Scan for the cell matching the given text and deliver its [x, y] coordinate at center. 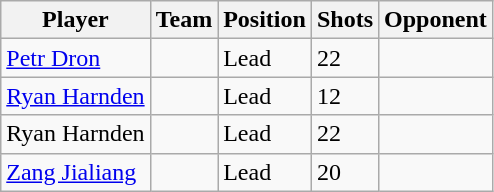
Player [76, 20]
Team [184, 20]
Opponent [436, 20]
Shots [344, 20]
Position [265, 20]
Petr Dron [76, 58]
Zang Jialiang [76, 172]
12 [344, 96]
20 [344, 172]
